Return [x, y] of the center of cell containing provided text 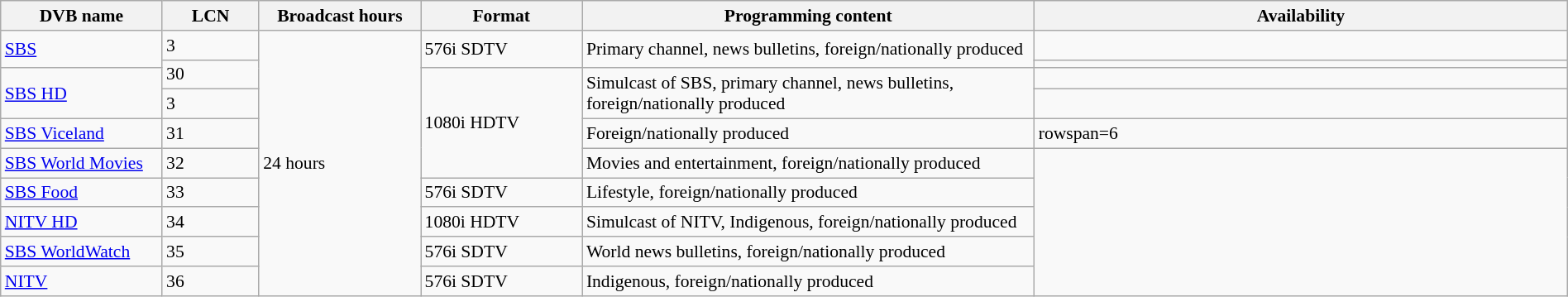
Availability [1302, 16]
World news bulletins, foreign/nationally produced [809, 251]
SBS World Movies [81, 163]
36 [210, 281]
Simulcast of NITV, Indigenous, foreign/nationally produced [809, 223]
Foreign/nationally produced [809, 134]
31 [210, 134]
DVB name [81, 16]
Lifestyle, foreign/nationally produced [809, 193]
SBS HD [81, 94]
35 [210, 251]
SBS WorldWatch [81, 251]
Format [501, 16]
Broadcast hours [339, 16]
34 [210, 223]
Programming content [809, 16]
LCN [210, 16]
NITV HD [81, 223]
SBS [81, 50]
33 [210, 193]
Movies and entertainment, foreign/nationally produced [809, 163]
32 [210, 163]
30 [210, 74]
Simulcast of SBS, primary channel, news bulletins, foreign/nationally produced [809, 94]
24 hours [339, 164]
rowspan=6 [1302, 134]
SBS Food [81, 193]
SBS Viceland [81, 134]
NITV [81, 281]
Indigenous, foreign/nationally produced [809, 281]
Primary channel, news bulletins, foreign/nationally produced [809, 50]
